Provide the (X, Y) coordinate of the cell's center where the given text is located.  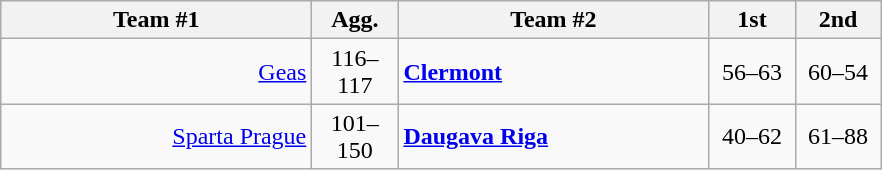
40–62 (752, 136)
Team #1 (156, 20)
1st (752, 20)
2nd (838, 20)
61–88 (838, 136)
Agg. (355, 20)
60–54 (838, 72)
56–63 (752, 72)
116–117 (355, 72)
Daugava Riga (554, 136)
Sparta Prague (156, 136)
Geas (156, 72)
101–150 (355, 136)
Clermont (554, 72)
Team #2 (554, 20)
